Search for the cell housing the specified text and yield its [x, y] center coordinate. 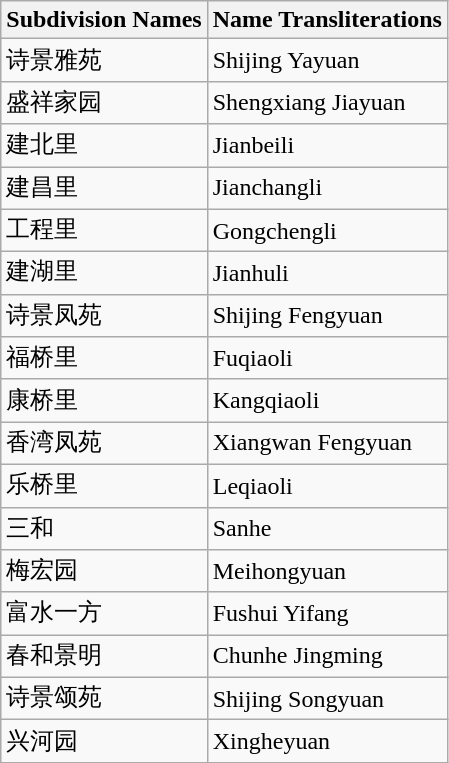
诗景雅苑 [104, 60]
Xiangwan Fengyuan [327, 444]
盛祥家园 [104, 102]
Sanhe [327, 528]
建昌里 [104, 188]
Fuqiaoli [327, 358]
Shijing Songyuan [327, 698]
Chunhe Jingming [327, 656]
乐桥里 [104, 486]
诗景颂苑 [104, 698]
Shengxiang Jiayuan [327, 102]
Xingheyuan [327, 742]
Subdivision Names [104, 20]
诗景凤苑 [104, 316]
Kangqiaoli [327, 400]
Leqiaoli [327, 486]
梅宏园 [104, 572]
Jianbeili [327, 146]
建北里 [104, 146]
兴河园 [104, 742]
Shijing Fengyuan [327, 316]
建湖里 [104, 274]
Name Transliterations [327, 20]
Jianhuli [327, 274]
康桥里 [104, 400]
Shijing Yayuan [327, 60]
Gongchengli [327, 230]
香湾凤苑 [104, 444]
福桥里 [104, 358]
Fushui Yifang [327, 614]
Jianchangli [327, 188]
富水一方 [104, 614]
春和景明 [104, 656]
Meihongyuan [327, 572]
三和 [104, 528]
工程里 [104, 230]
